Locate the cell with the specified text and output its (X, Y) center coordinate. 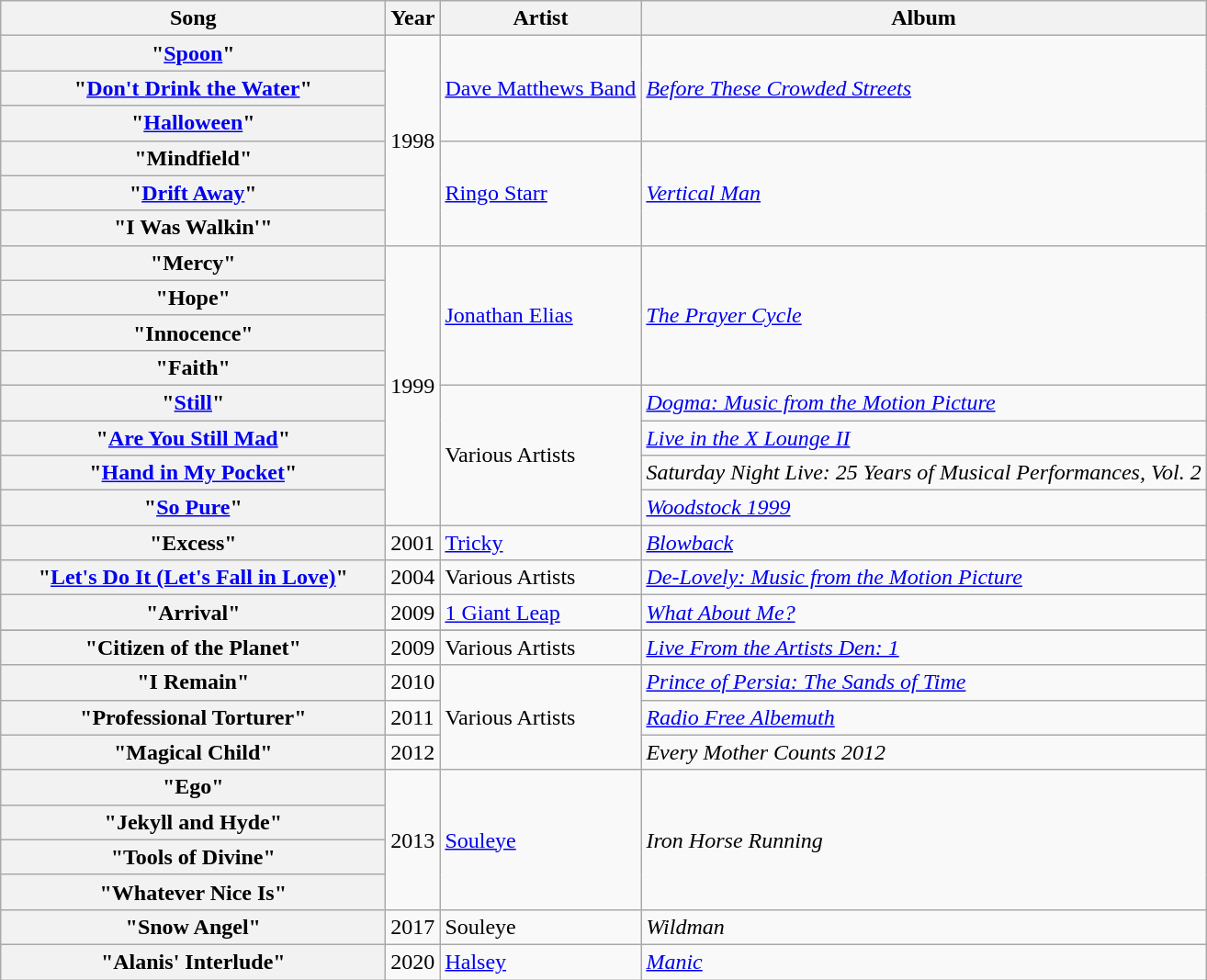
1 Giant Leap (540, 613)
Live in the X Lounge II (924, 438)
2017 (413, 927)
Vertical Man (924, 193)
Every Mother Counts 2012 (924, 752)
Tricky (540, 543)
"Professional Torturer" (193, 717)
2012 (413, 752)
"Tools of Divine" (193, 857)
"Hope" (193, 298)
1999 (413, 385)
Before These Crowded Streets (924, 88)
Dave Matthews Band (540, 88)
De-Lovely: Music from the Motion Picture (924, 578)
"Arrival" (193, 613)
Jonathan Elias (540, 315)
"I Remain" (193, 682)
"Jekyll and Hyde" (193, 822)
"Ego" (193, 787)
"Drift Away" (193, 193)
"Faith" (193, 367)
1998 (413, 141)
"Mindfield" (193, 158)
Year (413, 18)
What About Me? (924, 613)
"Innocence" (193, 332)
Prince of Persia: The Sands of Time (924, 682)
The Prayer Cycle (924, 315)
Album (924, 18)
Saturday Night Live: 25 Years of Musical Performances, Vol. 2 (924, 473)
"Spoon" (193, 53)
Halsey (540, 962)
Live From the Artists Den: 1 (924, 648)
Wildman (924, 927)
"Alanis' Interlude" (193, 962)
2001 (413, 543)
"I Was Walkin'" (193, 228)
Radio Free Albemuth (924, 717)
2004 (413, 578)
2020 (413, 962)
"Mercy" (193, 263)
"Excess" (193, 543)
"Snow Angel" (193, 927)
Woodstock 1999 (924, 508)
"Still" (193, 402)
Ringo Starr (540, 193)
"Halloween" (193, 123)
Blowback (924, 543)
"So Pure" (193, 508)
"Let's Do It (Let's Fall in Love)" (193, 578)
"Whatever Nice Is" (193, 892)
"Citizen of the Planet" (193, 648)
"Don't Drink the Water" (193, 88)
Dogma: Music from the Motion Picture (924, 402)
"Are You Still Mad" (193, 438)
Artist (540, 18)
2010 (413, 682)
"Magical Child" (193, 752)
2013 (413, 839)
Song (193, 18)
2011 (413, 717)
"Hand in My Pocket" (193, 473)
Manic (924, 962)
Iron Horse Running (924, 839)
